Return (X, Y) of the center of cell containing provided text 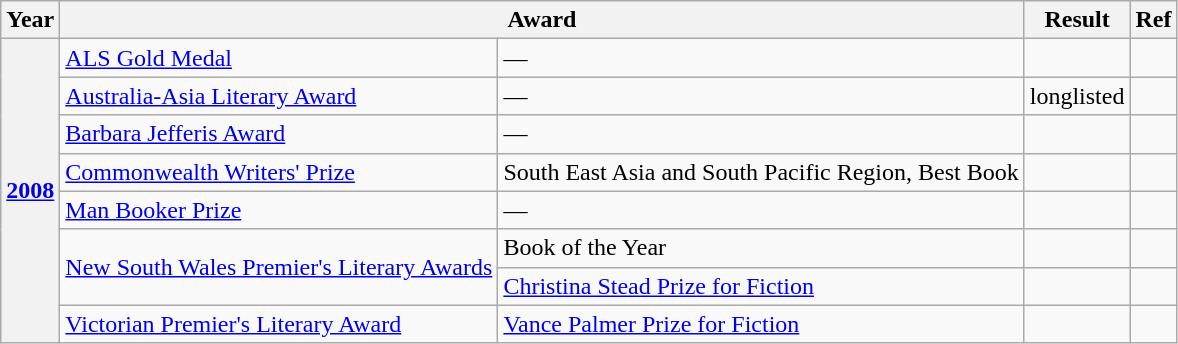
Result (1077, 20)
Australia-Asia Literary Award (279, 96)
New South Wales Premier's Literary Awards (279, 267)
Year (30, 20)
South East Asia and South Pacific Region, Best Book (761, 172)
Commonwealth Writers' Prize (279, 172)
Book of the Year (761, 248)
longlisted (1077, 96)
Man Booker Prize (279, 210)
Award (542, 20)
Ref (1154, 20)
2008 (30, 191)
Vance Palmer Prize for Fiction (761, 324)
Christina Stead Prize for Fiction (761, 286)
Victorian Premier's Literary Award (279, 324)
ALS Gold Medal (279, 58)
Barbara Jefferis Award (279, 134)
